Locate the cell with the specified text and output its (x, y) center coordinate. 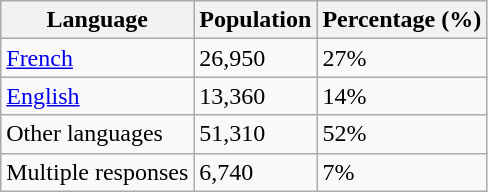
26,950 (256, 58)
Percentage (%) (402, 20)
52% (402, 134)
Language (98, 20)
7% (402, 172)
6,740 (256, 172)
27% (402, 58)
13,360 (256, 96)
14% (402, 96)
Other languages (98, 134)
French (98, 58)
English (98, 96)
Population (256, 20)
51,310 (256, 134)
Multiple responses (98, 172)
